Determine the [x, y] coordinate at the center of the cell enclosing the given text.  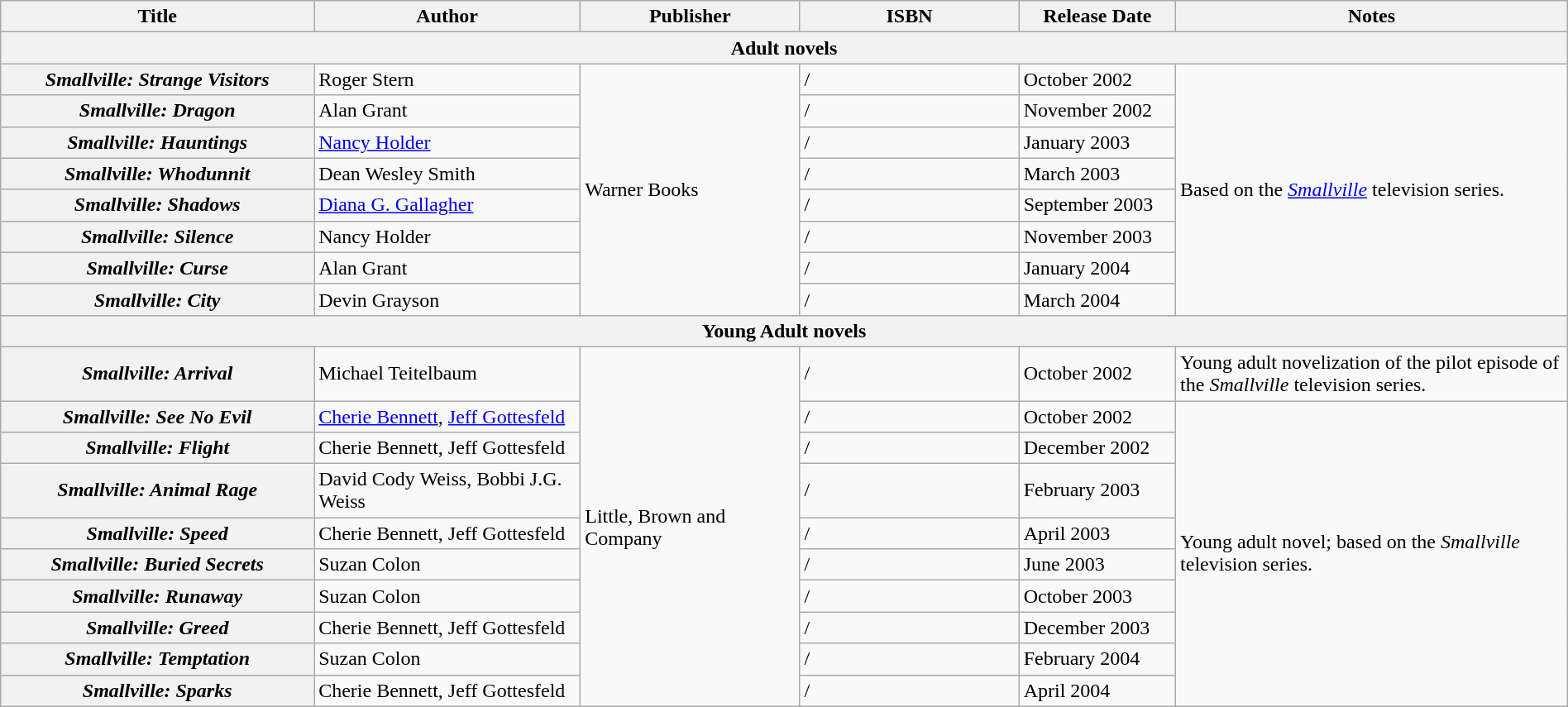
Smallville: Greed [157, 628]
Smallville: See No Evil [157, 416]
Warner Books [690, 189]
Title [157, 17]
Smallville: Strange Visitors [157, 79]
Notes [1372, 17]
Dean Wesley Smith [447, 174]
Diana G. Gallagher [447, 205]
December 2002 [1097, 448]
Young adult novel; based on the Smallville television series. [1372, 553]
Smallville: Whodunnit [157, 174]
Smallville: Buried Secrets [157, 565]
Release Date [1097, 17]
Smallville: Arrival [157, 374]
October 2003 [1097, 596]
February 2004 [1097, 659]
January 2003 [1097, 142]
Adult novels [784, 48]
April 2004 [1097, 690]
February 2003 [1097, 491]
Smallville: Flight [157, 448]
Young adult novelization of the pilot episode of the Smallville television series. [1372, 374]
Smallville: Curse [157, 268]
Michael Teitelbaum [447, 374]
Smallville: Runaway [157, 596]
Publisher [690, 17]
November 2003 [1097, 236]
Smallville: Silence [157, 236]
Smallville: Sparks [157, 690]
Little, Brown and Company [690, 526]
Roger Stern [447, 79]
Author [447, 17]
November 2002 [1097, 111]
March 2004 [1097, 299]
December 2003 [1097, 628]
Smallville: Hauntings [157, 142]
January 2004 [1097, 268]
June 2003 [1097, 565]
Young Adult novels [784, 331]
ISBN [910, 17]
Smallville: Shadows [157, 205]
Based on the Smallville television series. [1372, 189]
Devin Grayson [447, 299]
Smallville: Temptation [157, 659]
David Cody Weiss, Bobbi J.G. Weiss [447, 491]
Smallville: Animal Rage [157, 491]
Smallville: City [157, 299]
March 2003 [1097, 174]
September 2003 [1097, 205]
Smallville: Dragon [157, 111]
April 2003 [1097, 533]
Smallville: Speed [157, 533]
